Find where the given text appears and provide that cell's center as (X, Y) coordinate. 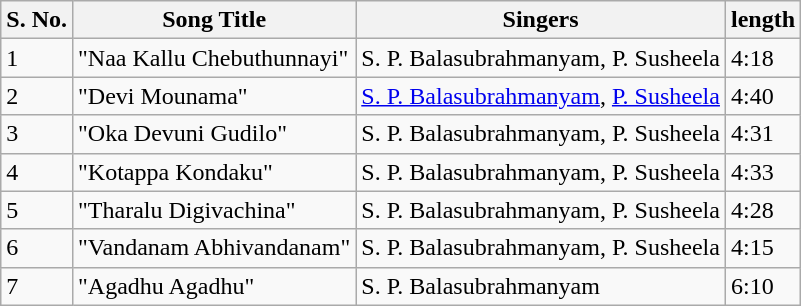
4:15 (762, 248)
"Oka Devuni Gudilo" (214, 134)
4:33 (762, 172)
Song Title (214, 20)
length (762, 20)
"Vandanam Abhivandanam" (214, 248)
2 (37, 96)
"Tharalu Digivachina" (214, 210)
S. P. Balasubrahmanyam (541, 286)
4:40 (762, 96)
"Agadhu Agadhu" (214, 286)
Singers (541, 20)
4:28 (762, 210)
"Devi Mounama" (214, 96)
3 (37, 134)
"Naa Kallu Chebuthunnayi" (214, 58)
7 (37, 286)
S. No. (37, 20)
6:10 (762, 286)
4 (37, 172)
1 (37, 58)
5 (37, 210)
4:18 (762, 58)
4:31 (762, 134)
"Kotappa Kondaku" (214, 172)
6 (37, 248)
